Scan for the cell matching the given text and deliver its (x, y) coordinate at center. 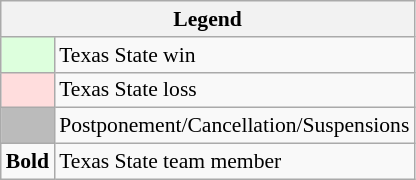
Legend (208, 19)
Texas State team member (234, 162)
Bold (28, 162)
Postponement/Cancellation/Suspensions (234, 126)
Texas State win (234, 55)
Texas State loss (234, 90)
